Return [X, Y] of the center of cell containing provided text 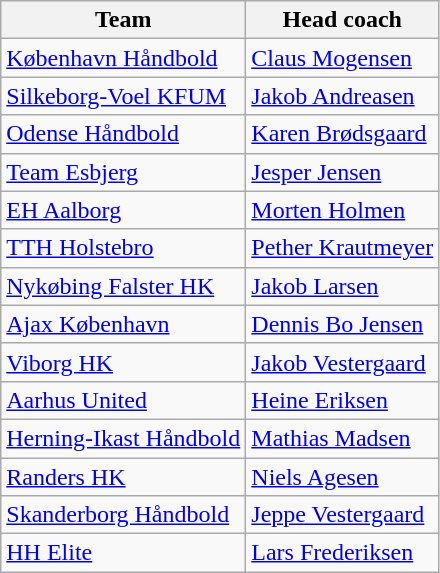
Silkeborg-Voel KFUM [124, 96]
Jesper Jensen [342, 172]
EH Aalborg [124, 210]
Head coach [342, 20]
Lars Frederiksen [342, 553]
København Håndbold [124, 58]
Heine Eriksen [342, 400]
Jeppe Vestergaard [342, 515]
Aarhus United [124, 400]
Morten Holmen [342, 210]
Viborg HK [124, 362]
Ajax København [124, 324]
Herning-Ikast Håndbold [124, 438]
Team [124, 20]
Niels Agesen [342, 477]
Dennis Bo Jensen [342, 324]
Mathias Madsen [342, 438]
Nykøbing Falster HK [124, 286]
Claus Mogensen [342, 58]
HH Elite [124, 553]
Pether Krautmeyer [342, 248]
Jakob Andreasen [342, 96]
Jakob Larsen [342, 286]
Team Esbjerg [124, 172]
Karen Brødsgaard [342, 134]
Randers HK [124, 477]
Jakob Vestergaard [342, 362]
TTH Holstebro [124, 248]
Odense Håndbold [124, 134]
Skanderborg Håndbold [124, 515]
